For the text-containing cell, return its midpoint in [X, Y] coordinate format. 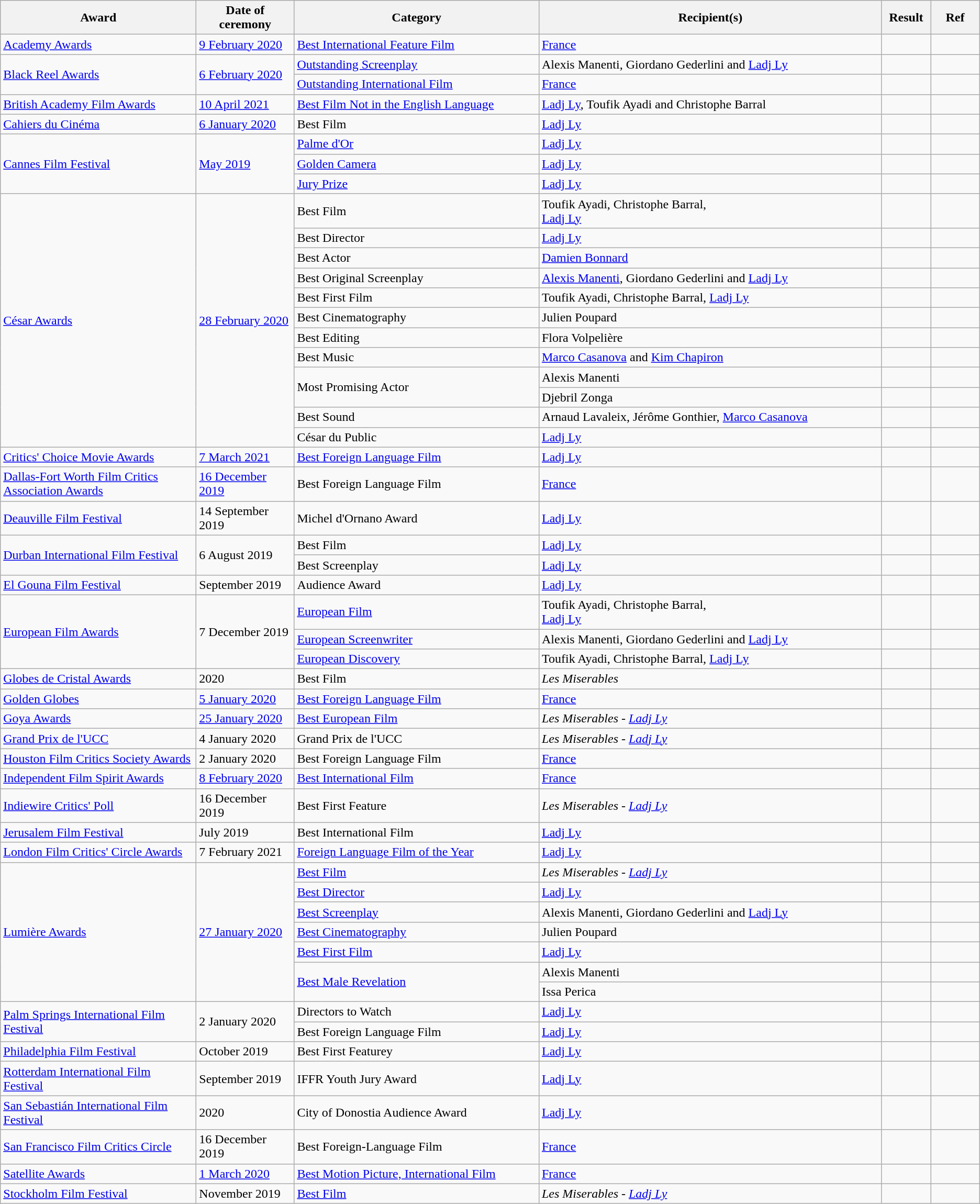
Lumière Awards [98, 932]
Dallas-Fort Worth Film Critics Association Awards [98, 484]
César du Public [417, 437]
Best Original Screenplay [417, 278]
European Discovery [417, 659]
Palm Springs International Film Festival [98, 1022]
European Film Awards [98, 631]
El Gouna Film Festival [98, 585]
Jerusalem Film Festival [98, 832]
6 February 2020 [245, 74]
7 March 2021 [245, 457]
Category [417, 18]
Directors to Watch [417, 1012]
Palme d'Or [417, 144]
Houston Film Critics Society Awards [98, 759]
Jury Prize [417, 184]
10 April 2021 [245, 104]
Durban International Film Festival [98, 555]
Audience Award [417, 585]
Date of ceremony [245, 18]
Djebril Zonga [710, 397]
Outstanding International Film [417, 84]
7 December 2019 [245, 631]
Stockholm Film Festival [98, 1194]
9 February 2020 [245, 44]
Best First Feature [417, 805]
Satellite Awards [98, 1174]
Best Sound [417, 417]
Best European Film [417, 719]
14 September 2019 [245, 518]
Golden Globes [98, 699]
27 January 2020 [245, 932]
Award [98, 18]
Les Miserables [710, 679]
Cahiers du Cinéma [98, 124]
July 2019 [245, 832]
San Francisco Film Critics Circle [98, 1146]
Indiewire Critics' Poll [98, 805]
Deauville Film Festival [98, 518]
Cannes Film Festival [98, 164]
City of Donostia Audience Award [417, 1113]
San Sebastián International Film Festival [98, 1113]
8 February 2020 [245, 778]
Best First Featurey [417, 1052]
25 January 2020 [245, 719]
Arnaud Lavaleix, Jérôme Gonthier, Marco Casanova [710, 417]
European Film [417, 611]
Best Music [417, 358]
Best Film Not in the English Language [417, 104]
Critics' Choice Movie Awards [98, 457]
Recipient(s) [710, 18]
May 2019 [245, 164]
European Screenwriter [417, 639]
Result [906, 18]
London Film Critics' Circle Awards [98, 852]
Academy Awards [98, 44]
IFFR Youth Jury Award [417, 1078]
Outstanding Screenplay [417, 64]
British Academy Film Awards [98, 104]
Foreign Language Film of the Year [417, 852]
28 February 2020 [245, 320]
4 January 2020 [245, 739]
Best Male Revelation [417, 982]
Golden Camera [417, 164]
1 March 2020 [245, 1174]
6 January 2020 [245, 124]
Independent Film Spirit Awards [98, 778]
Rotterdam International Film Festival [98, 1078]
7 February 2021 [245, 852]
November 2019 [245, 1194]
Best Actor [417, 258]
Globes de Cristal Awards [98, 679]
6 August 2019 [245, 555]
César Awards [98, 320]
Best Editing [417, 338]
Ladj Ly, Toufik Ayadi and Christophe Barral [710, 104]
Philadelphia Film Festival [98, 1052]
October 2019 [245, 1052]
5 January 2020 [245, 699]
Ref [955, 18]
Best International Feature Film [417, 44]
Michel d'Ornano Award [417, 518]
Most Promising Actor [417, 387]
Issa Perica [710, 992]
Goya Awards [98, 719]
Best Motion Picture, International Film [417, 1174]
Marco Casanova and Kim Chapiron [710, 358]
Damien Bonnard [710, 258]
Black Reel Awards [98, 74]
Best Foreign-Language Film [417, 1146]
Flora Volpelière [710, 338]
